Output the [x, y] coordinate of the center of the cell containing the given text.  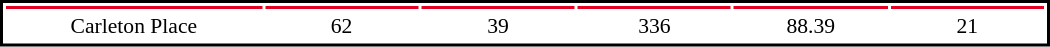
336 [654, 26]
88.39 [810, 26]
62 [342, 26]
21 [968, 26]
Carleton Place [134, 26]
39 [498, 26]
